Detect which cell encompasses the target text, then output its [X, Y] center coordinate. 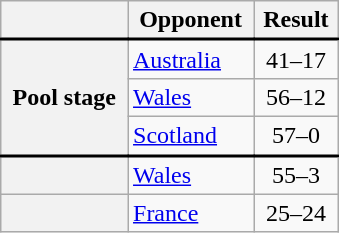
Scotland [191, 136]
Opponent [191, 20]
56–12 [296, 97]
41–17 [296, 60]
55–3 [296, 174]
25–24 [296, 213]
Pool stage [64, 98]
Australia [191, 60]
57–0 [296, 136]
France [191, 213]
Result [296, 20]
